Capture the cell that displays the provided text and extract its [x, y] central coordinate. 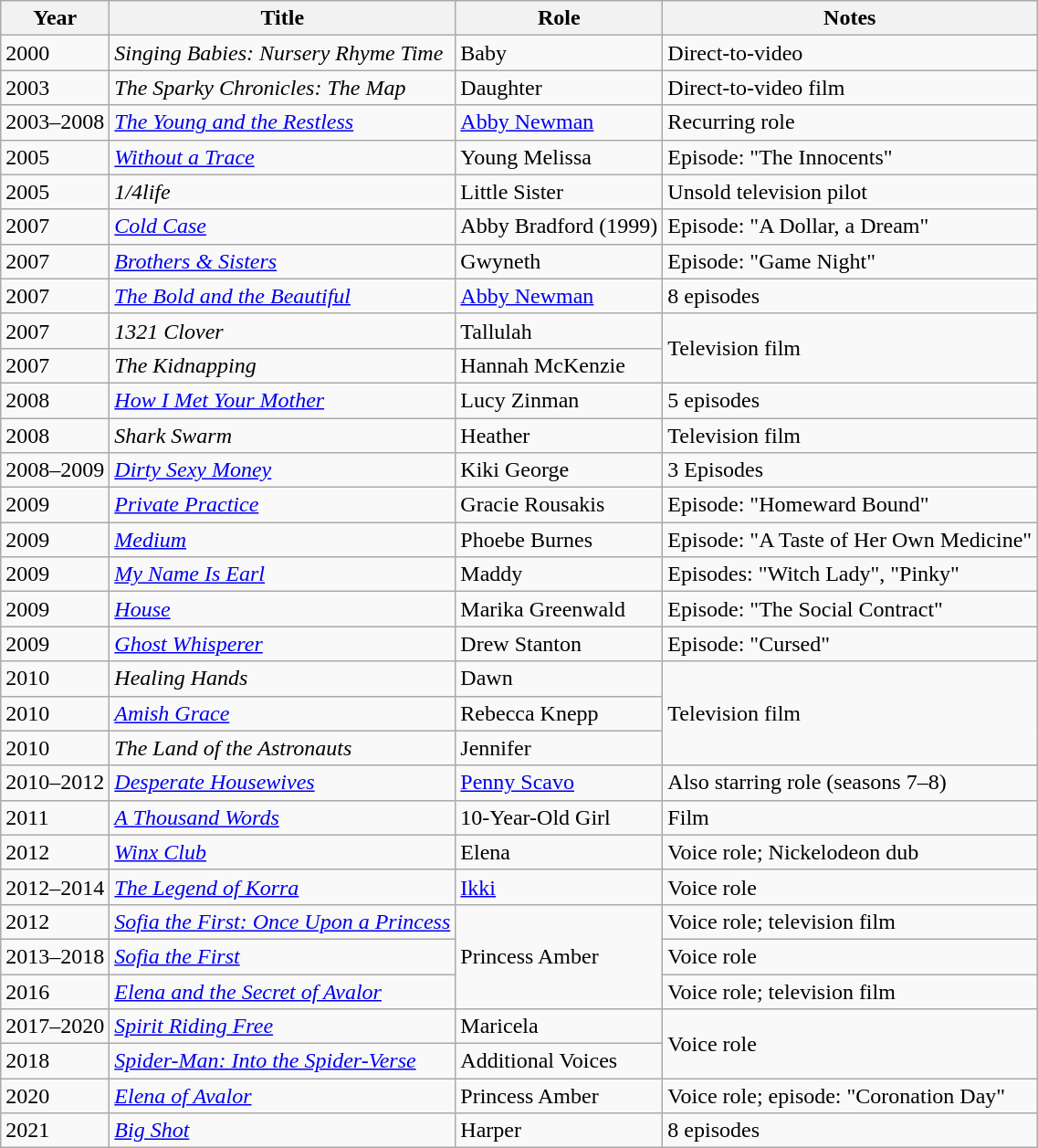
2012–2014 [55, 887]
Title [283, 18]
Maricela [559, 1027]
Medium [283, 540]
2018 [55, 1061]
The Bold and the Beautiful [283, 296]
Rebecca Knepp [559, 713]
2000 [55, 53]
1/4life [283, 192]
Hannah McKenzie [559, 365]
1321 Clover [283, 331]
Shark Swarm [283, 436]
Direct-to-video [850, 53]
Additional Voices [559, 1061]
Maddy [559, 574]
2010–2012 [55, 783]
Also starring role (seasons 7–8) [850, 783]
Episodes: "Witch Lady", "Pinky" [850, 574]
The Land of the Astronauts [283, 748]
2011 [55, 817]
2016 [55, 991]
The Legend of Korra [283, 887]
How I Met Your Mother [283, 400]
Ghost Whisperer [283, 644]
Without a Trace [283, 157]
The Sparky Chronicles: The Map [283, 88]
Sofia the First [283, 956]
2003 [55, 88]
Harper [559, 1131]
Amish Grace [283, 713]
Recurring role [850, 122]
My Name Is Earl [283, 574]
House [283, 609]
Little Sister [559, 192]
Cold Case [283, 226]
Episode: "The Innocents" [850, 157]
Spirit Riding Free [283, 1027]
Brothers & Sisters [283, 261]
Kiki George [559, 470]
Daughter [559, 88]
Voice role; episode: "Coronation Day" [850, 1096]
Desperate Housewives [283, 783]
Winx Club [283, 852]
Private Practice [283, 505]
Dawn [559, 679]
Phoebe Burnes [559, 540]
Episode: "Game Night" [850, 261]
Lucy Zinman [559, 400]
Drew Stanton [559, 644]
Sofia the First: Once Upon a Princess [283, 922]
Direct-to-video film [850, 88]
The Kidnapping [283, 365]
Unsold television pilot [850, 192]
Baby [559, 53]
Episode: "Homeward Bound" [850, 505]
Episode: "A Taste of Her Own Medicine" [850, 540]
Notes [850, 18]
Abby Bradford (1999) [559, 226]
10-Year-Old Girl [559, 817]
Elena and the Secret of Avalor [283, 991]
2008–2009 [55, 470]
2020 [55, 1096]
Voice role; Nickelodeon dub [850, 852]
Episode: "The Social Contract" [850, 609]
Episode: "Cursed" [850, 644]
Penny Scavo [559, 783]
Gracie Rousakis [559, 505]
Elena [559, 852]
Episode: "A Dollar, a Dream" [850, 226]
2003–2008 [55, 122]
5 episodes [850, 400]
Film [850, 817]
Young Melissa [559, 157]
Healing Hands [283, 679]
A Thousand Words [283, 817]
Marika Greenwald [559, 609]
Heather [559, 436]
Year [55, 18]
Elena of Avalor [283, 1096]
Jennifer [559, 748]
2021 [55, 1131]
Tallulah [559, 331]
The Young and the Restless [283, 122]
2017–2020 [55, 1027]
Role [559, 18]
2013–2018 [55, 956]
Big Shot [283, 1131]
Spider-Man: Into the Spider-Verse [283, 1061]
Ikki [559, 887]
3 Episodes [850, 470]
Singing Babies: Nursery Rhyme Time [283, 53]
Gwyneth [559, 261]
Dirty Sexy Money [283, 470]
